From the cell containing the given text, extract its center point as (X, Y) coordinate. 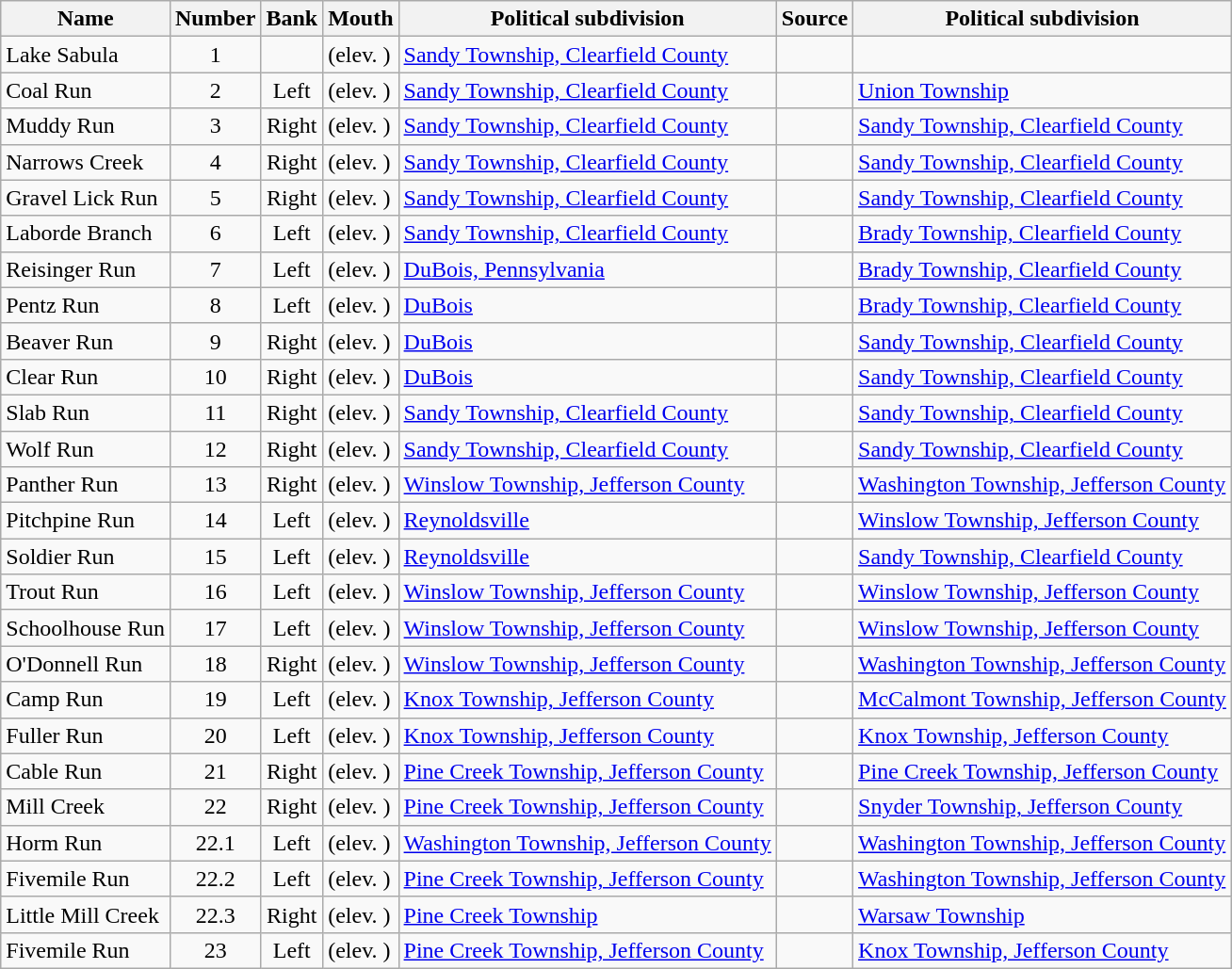
22.3 (215, 914)
Fuller Run (86, 735)
6 (215, 234)
Snyder Township, Jefferson County (1043, 807)
15 (215, 557)
Union Township (1043, 90)
Lake Sabula (86, 55)
Bank (292, 19)
21 (215, 771)
4 (215, 162)
Schoolhouse Run (86, 628)
9 (215, 341)
10 (215, 377)
McCalmont Township, Jefferson County (1043, 700)
Narrows Creek (86, 162)
Gravel Lick Run (86, 198)
Coal Run (86, 90)
3 (215, 126)
Source (814, 19)
23 (215, 950)
2 (215, 90)
Little Mill Creek (86, 914)
22.2 (215, 879)
1 (215, 55)
Horm Run (86, 843)
Slab Run (86, 412)
Mouth (361, 19)
O'Donnell Run (86, 664)
Panther Run (86, 485)
12 (215, 449)
5 (215, 198)
Cable Run (86, 771)
11 (215, 412)
17 (215, 628)
DuBois, Pennsylvania (588, 269)
Reisinger Run (86, 269)
Number (215, 19)
Pentz Run (86, 305)
14 (215, 521)
Beaver Run (86, 341)
Trout Run (86, 592)
19 (215, 700)
Laborde Branch (86, 234)
20 (215, 735)
Warsaw Township (1043, 914)
7 (215, 269)
Clear Run (86, 377)
Wolf Run (86, 449)
18 (215, 664)
Muddy Run (86, 126)
22 (215, 807)
22.1 (215, 843)
Camp Run (86, 700)
Name (86, 19)
Pine Creek Township (588, 914)
13 (215, 485)
16 (215, 592)
Pitchpine Run (86, 521)
Soldier Run (86, 557)
Mill Creek (86, 807)
8 (215, 305)
